Output the [x, y] coordinate of the center of the cell containing the given text.  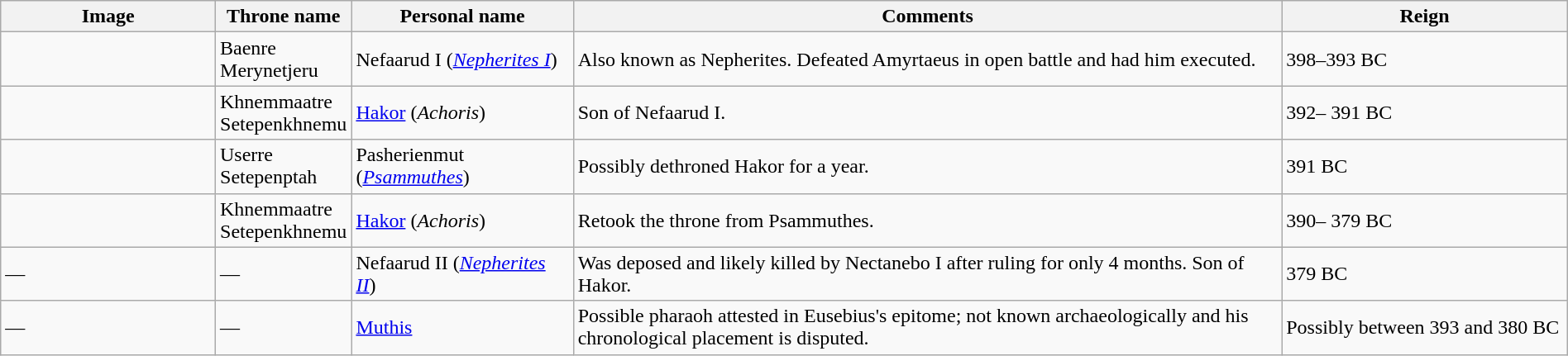
Retook the throne from Psammuthes. [928, 220]
398–393 BC [1425, 59]
Son of Nefaarud I. [928, 112]
Possibly between 393 and 380 BC [1425, 327]
Comments [928, 17]
Nefaarud II (Nepherites II) [462, 274]
391 BC [1425, 167]
Possible pharaoh attested in Eusebius's epitome; not known archaeologically and his chronological placement is disputed. [928, 327]
Personal name [462, 17]
390– 379 BC [1425, 220]
Was deposed and likely killed by Nectanebo I after ruling for only 4 months. Son of Hakor. [928, 274]
Also known as Nepherites. Defeated Amyrtaeus in open battle and had him executed. [928, 59]
Muthis [462, 327]
379 BC [1425, 274]
Possibly dethroned Hakor for a year. [928, 167]
Throne name [284, 17]
Pasherienmut (Psammuthes) [462, 167]
Userre Setepenptah [284, 167]
Image [108, 17]
Reign [1425, 17]
Baenre Merynetjeru [284, 59]
392– 391 BC [1425, 112]
Nefaarud I (Nepherites I) [462, 59]
